Return the [x, y] coordinate for the center point of the cell that contains the specified text.  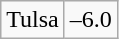
–6.0 [90, 19]
Tulsa [33, 19]
